Output the [x, y] coordinate of the center of the cell containing the given text.  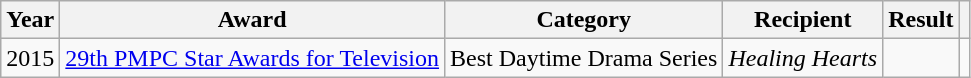
2015 [30, 58]
Result [921, 20]
Recipient [803, 20]
Year [30, 20]
Best Daytime Drama Series [584, 58]
Award [252, 20]
29th PMPC Star Awards for Television [252, 58]
Healing Hearts [803, 58]
Category [584, 20]
